Locate the cell with the specified text and output its (x, y) center coordinate. 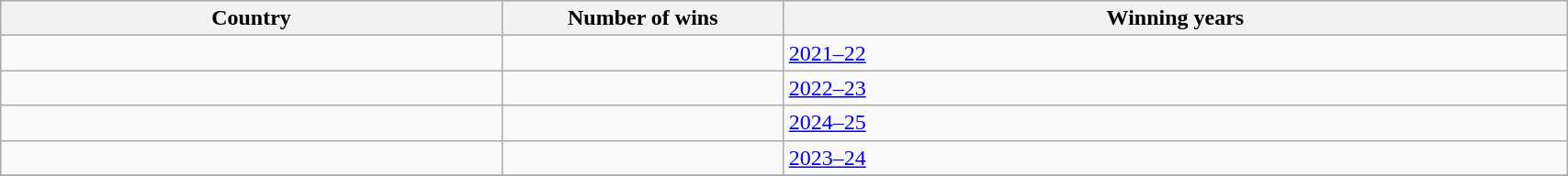
2023–24 (1175, 158)
Winning years (1175, 18)
2021–22 (1175, 53)
2022–23 (1175, 88)
Number of wins (643, 18)
Country (252, 18)
2024–25 (1175, 123)
